Search for the cell housing the specified text and yield its [X, Y] center coordinate. 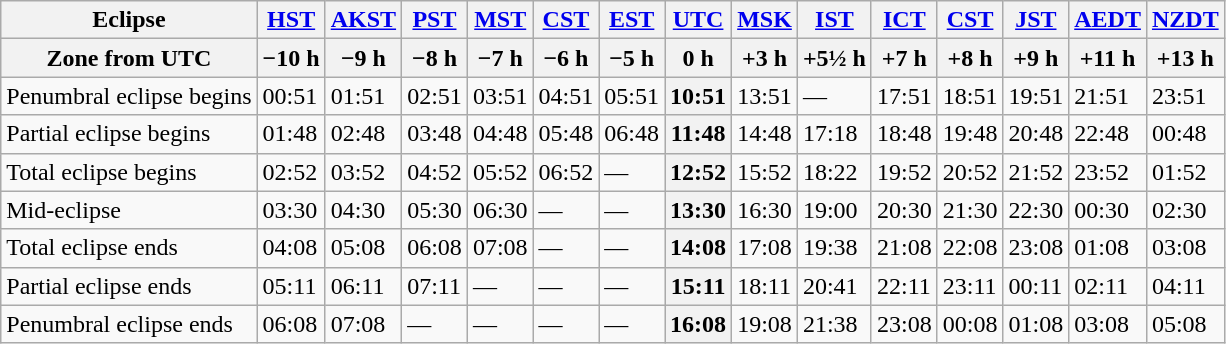
−8 h [435, 58]
22:30 [1036, 210]
05:30 [435, 210]
20:48 [1036, 134]
17:18 [834, 134]
19:00 [834, 210]
Eclipse [129, 20]
23:11 [970, 286]
13:51 [765, 96]
−10 h [291, 58]
04:52 [435, 172]
20:30 [904, 210]
03:51 [500, 96]
06:11 [363, 286]
HST [291, 20]
22:48 [1108, 134]
Partial eclipse ends [129, 286]
19:52 [904, 172]
00:51 [291, 96]
02:48 [363, 134]
11:48 [698, 134]
+8 h [970, 58]
01:52 [1185, 172]
15:11 [698, 286]
00:11 [1036, 286]
18:22 [834, 172]
06:52 [566, 172]
22:08 [970, 248]
+13 h [1185, 58]
+9 h [1036, 58]
21:08 [904, 248]
Zone from UTC [129, 58]
19:08 [765, 324]
Mid-eclipse [129, 210]
21:51 [1108, 96]
02:30 [1185, 210]
13:30 [698, 210]
15:52 [765, 172]
03:52 [363, 172]
AKST [363, 20]
Total eclipse ends [129, 248]
00:30 [1108, 210]
00:48 [1185, 134]
10:51 [698, 96]
03:48 [435, 134]
20:41 [834, 286]
18:11 [765, 286]
+11 h [1108, 58]
04:30 [363, 210]
06:48 [632, 134]
07:11 [435, 286]
14:48 [765, 134]
+3 h [765, 58]
JST [1036, 20]
Partial eclipse begins [129, 134]
+5½ h [834, 58]
+7 h [904, 58]
04:11 [1185, 286]
21:30 [970, 210]
Penumbral eclipse begins [129, 96]
04:08 [291, 248]
IST [834, 20]
17:51 [904, 96]
01:51 [363, 96]
MSK [765, 20]
−7 h [500, 58]
MST [500, 20]
19:51 [1036, 96]
04:48 [500, 134]
05:48 [566, 134]
ICT [904, 20]
Total eclipse begins [129, 172]
23:51 [1185, 96]
−5 h [632, 58]
02:52 [291, 172]
04:51 [566, 96]
20:52 [970, 172]
19:38 [834, 248]
16:30 [765, 210]
AEDT [1108, 20]
00:08 [970, 324]
06:30 [500, 210]
UTC [698, 20]
19:48 [970, 134]
21:38 [834, 324]
PST [435, 20]
Penumbral eclipse ends [129, 324]
16:08 [698, 324]
−9 h [363, 58]
17:08 [765, 248]
14:08 [698, 248]
05:11 [291, 286]
NZDT [1185, 20]
02:11 [1108, 286]
22:11 [904, 286]
18:48 [904, 134]
23:52 [1108, 172]
21:52 [1036, 172]
05:51 [632, 96]
EST [632, 20]
18:51 [970, 96]
03:30 [291, 210]
−6 h [566, 58]
02:51 [435, 96]
12:52 [698, 172]
0 h [698, 58]
01:48 [291, 134]
05:52 [500, 172]
